Provide the [x, y] coordinate of the cell's center where the given text is located.  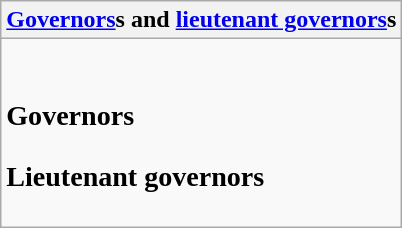
GovernorsLieutenant governors [202, 133]
Governorss and lieutenant governorss [202, 20]
